Pinpoint the cell where the given text exists, returning its (x, y) midpoint coordinate. 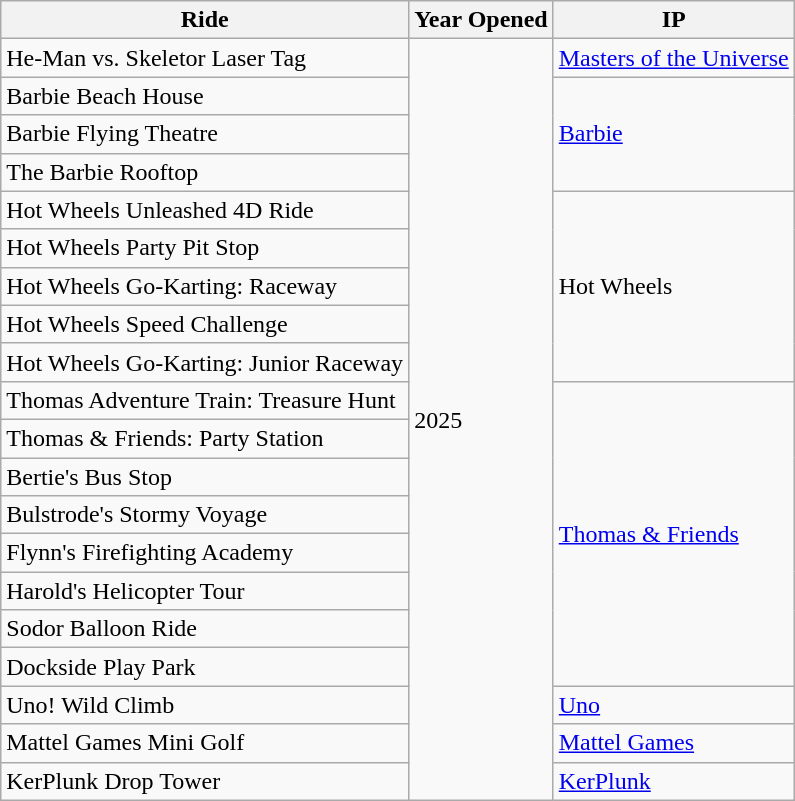
Hot Wheels Speed Challenge (205, 324)
Uno (674, 705)
Ride (205, 20)
Thomas & Friends (674, 533)
Uno! Wild Climb (205, 705)
He-Man vs. Skeletor Laser Tag (205, 58)
KerPlunk (674, 781)
Bulstrode's Stormy Voyage (205, 515)
KerPlunk Drop Tower (205, 781)
Harold's Helicopter Tour (205, 591)
Hot Wheels Unleashed 4D Ride (205, 210)
Flynn's Firefighting Academy (205, 553)
Mattel Games Mini Golf (205, 743)
Hot Wheels Go-Karting: Raceway (205, 286)
Hot Wheels (674, 286)
IP (674, 20)
Barbie (674, 134)
2025 (482, 420)
Year Opened (482, 20)
Sodor Balloon Ride (205, 629)
Thomas & Friends: Party Station (205, 438)
Hot Wheels Go-Karting: Junior Raceway (205, 362)
Bertie's Bus Stop (205, 477)
Barbie Beach House (205, 96)
Mattel Games (674, 743)
Masters of the Universe (674, 58)
The Barbie Rooftop (205, 172)
Hot Wheels Party Pit Stop (205, 248)
Thomas Adventure Train: Treasure Hunt (205, 400)
Barbie Flying Theatre (205, 134)
Dockside Play Park (205, 667)
